Output the (x, y) coordinate of the center of the cell containing the given text.  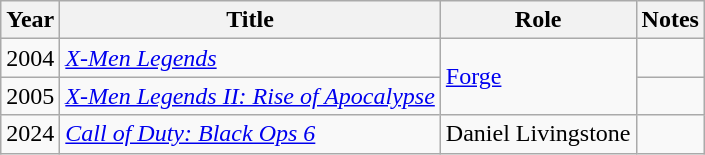
2024 (30, 134)
2005 (30, 96)
2004 (30, 58)
X-Men Legends II: Rise of Apocalypse (250, 96)
X-Men Legends (250, 58)
Call of Duty: Black Ops 6 (250, 134)
Role (538, 20)
Notes (670, 20)
Title (250, 20)
Daniel Livingstone (538, 134)
Year (30, 20)
Forge (538, 77)
